Search for the cell housing the specified text and yield its [x, y] center coordinate. 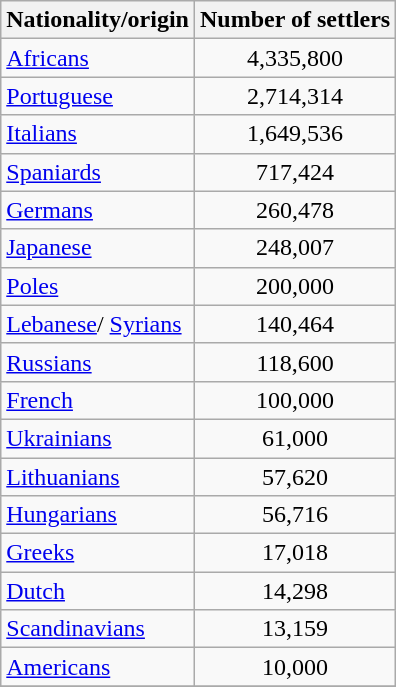
Americans [98, 667]
Portuguese [98, 96]
100,000 [294, 400]
61,000 [294, 438]
1,649,536 [294, 134]
Japanese [98, 248]
Number of settlers [294, 20]
Russians [98, 362]
140,464 [294, 324]
Greeks [98, 553]
56,716 [294, 515]
Ukrainians [98, 438]
200,000 [294, 286]
248,007 [294, 248]
10,000 [294, 667]
717,424 [294, 172]
Italians [98, 134]
Poles [98, 286]
4,335,800 [294, 58]
Lithuanians [98, 477]
Hungarians [98, 515]
Lebanese/ Syrians [98, 324]
Nationality/origin [98, 20]
14,298 [294, 591]
Germans [98, 210]
260,478 [294, 210]
13,159 [294, 629]
118,600 [294, 362]
17,018 [294, 553]
57,620 [294, 477]
French [98, 400]
Africans [98, 58]
Dutch [98, 591]
2,714,314 [294, 96]
Scandinavians [98, 629]
Spaniards [98, 172]
